Locate the cell with the specified text and output its [X, Y] center coordinate. 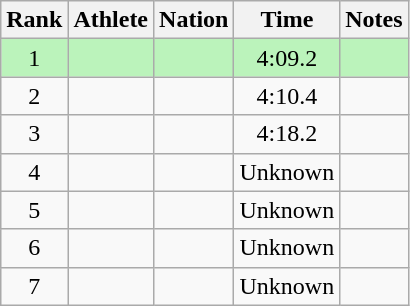
7 [34, 286]
6 [34, 248]
Nation [194, 20]
4:09.2 [287, 58]
4:10.4 [287, 96]
Rank [34, 20]
1 [34, 58]
4 [34, 172]
Notes [374, 20]
2 [34, 96]
Time [287, 20]
5 [34, 210]
3 [34, 134]
Athlete [111, 20]
4:18.2 [287, 134]
